Search for the cell housing the specified text and yield its [X, Y] center coordinate. 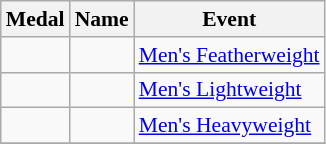
Men's Heavyweight [230, 126]
Medal [36, 19]
Men's Lightweight [230, 90]
Men's Featherweight [230, 55]
Name [102, 19]
Event [230, 19]
